Return (X, Y) of the center of cell containing provided text 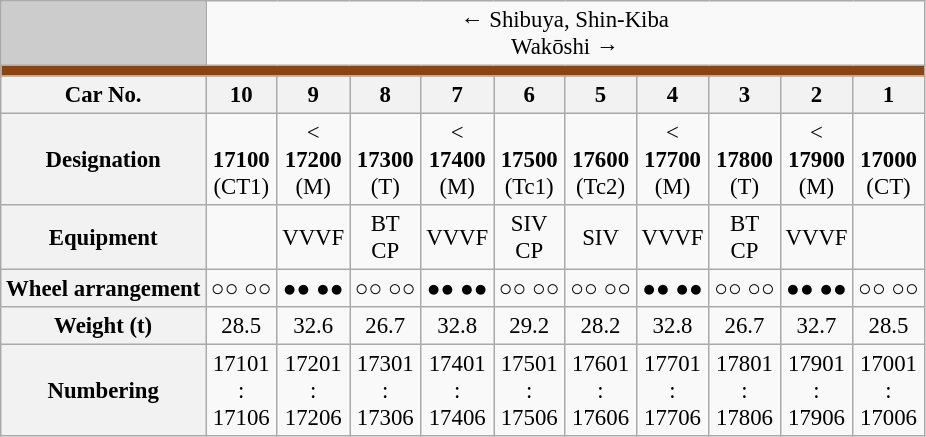
Car No. (104, 95)
17701:17706 (672, 391)
8 (386, 95)
32.6 (314, 326)
9 (314, 95)
Wheel arrangement (104, 289)
17301:17306 (386, 391)
6 (530, 95)
17901:17906 (816, 391)
17000 (CT) (888, 160)
17300 (T) (386, 160)
17600 (Tc2) (600, 160)
SIVCP (530, 238)
17801:17806 (744, 391)
3 (744, 95)
17201:17206 (314, 391)
Designation (104, 160)
17001:17006 (888, 391)
10 (242, 95)
4 (672, 95)
1 (888, 95)
SIV (600, 238)
2 (816, 95)
← Shibuya, Shin-KibaWakōshi → (566, 34)
Equipment (104, 238)
17501:17506 (530, 391)
< 17900 (M) (816, 160)
< 17200 (M) (314, 160)
17101:17106 (242, 391)
5 (600, 95)
< 17700 (M) (672, 160)
7 (458, 95)
17100 (CT1) (242, 160)
32.7 (816, 326)
29.2 (530, 326)
17401:17406 (458, 391)
Numbering (104, 391)
17601:17606 (600, 391)
< 17400 (M) (458, 160)
28.2 (600, 326)
Weight (t) (104, 326)
17800 (T) (744, 160)
17500 (Tc1) (530, 160)
